Capture the cell that displays the provided text and extract its (x, y) central coordinate. 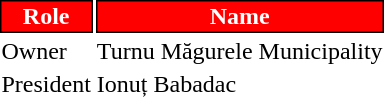
Owner (46, 51)
Role (46, 16)
Name (240, 16)
Turnu Măgurele Municipality (240, 51)
